Capture the cell that displays the provided text and extract its [X, Y] central coordinate. 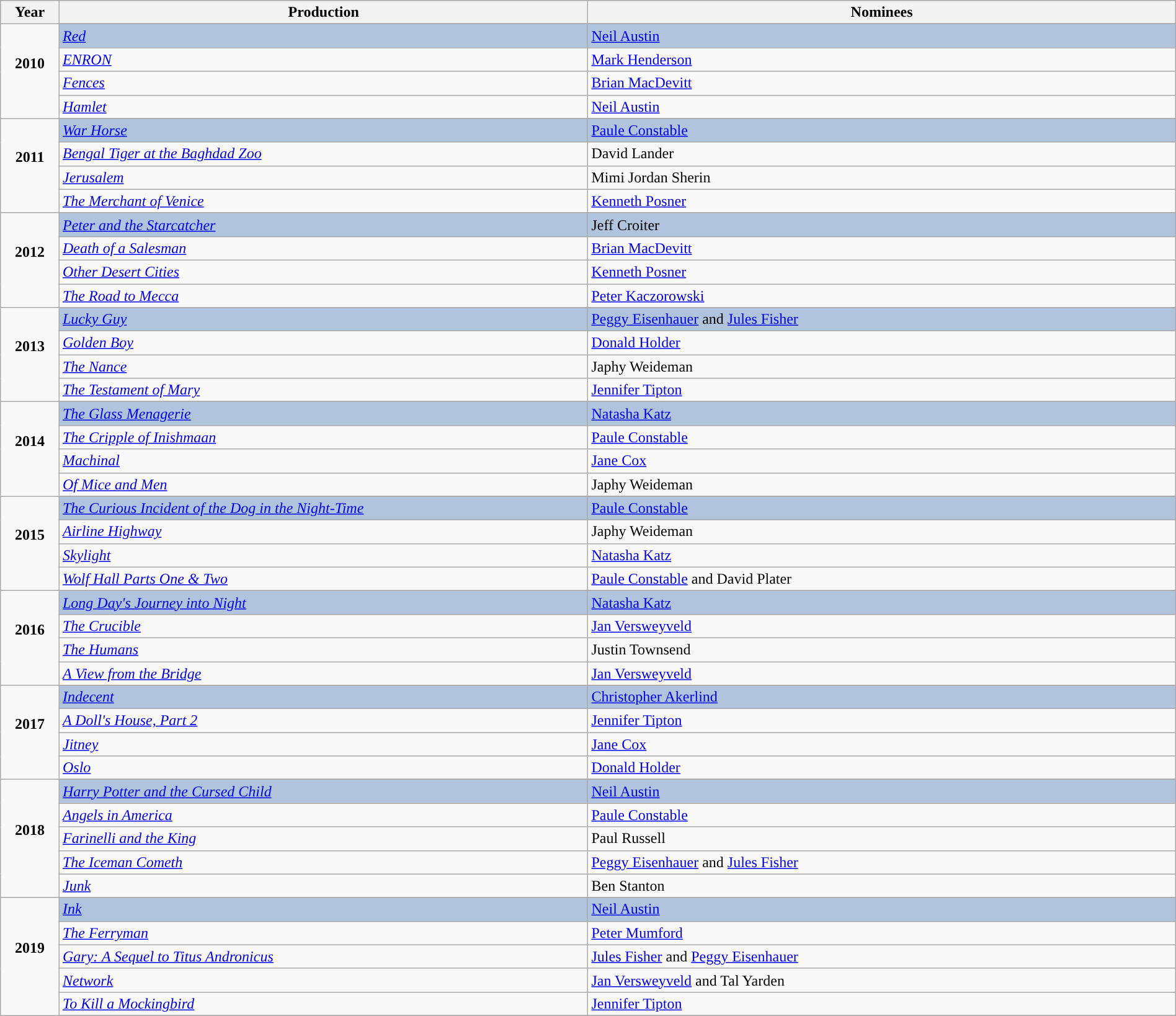
2014 [30, 449]
War Horse [324, 130]
Jules Fisher and Peggy Eisenhauer [882, 956]
2018 [30, 839]
2019 [30, 956]
Mimi Jordan Sherin [882, 177]
Jerusalem [324, 177]
Farinelli and the King [324, 839]
The Crucible [324, 626]
Gary: A Sequel to Titus Andronicus [324, 956]
ENRON [324, 60]
Machinal [324, 461]
Golden Boy [324, 343]
To Kill a Mockingbird [324, 1004]
Indecent [324, 697]
The Merchant of Venice [324, 201]
Fences [324, 83]
Ink [324, 909]
The Curious Incident of the Dog in the Night-Time [324, 508]
2012 [30, 260]
Ben Stanton [882, 886]
Angels in America [324, 815]
2017 [30, 733]
Harry Potter and the Cursed Child [324, 791]
2015 [30, 543]
Lucky Guy [324, 319]
David Lander [882, 154]
Production [324, 12]
Other Desert Cities [324, 272]
Airline Highway [324, 532]
Of Mice and Men [324, 484]
The Cripple of Inishmaan [324, 437]
The Testament of Mary [324, 390]
2010 [30, 71]
Justin Townsend [882, 649]
Long Day's Journey into Night [324, 602]
2016 [30, 638]
Junk [324, 886]
The Road to Mecca [324, 296]
Red [324, 36]
Nominees [882, 12]
Christopher Akerlind [882, 697]
Paule Constable and David Plater [882, 579]
Skylight [324, 555]
Network [324, 980]
Paul Russell [882, 839]
A Doll's House, Part 2 [324, 721]
2013 [30, 355]
Jan Versweyveld and Tal Yarden [882, 980]
The Iceman Cometh [324, 862]
2011 [30, 166]
Mark Henderson [882, 60]
Peter Mumford [882, 933]
Bengal Tiger at the Baghdad Zoo [324, 154]
The Humans [324, 649]
The Glass Menagerie [324, 414]
Peter Kaczorowski [882, 296]
A View from the Bridge [324, 673]
Hamlet [324, 107]
Jitney [324, 744]
Oslo [324, 768]
Peter and the Starcatcher [324, 225]
Year [30, 12]
Death of a Salesman [324, 248]
Wolf Hall Parts One & Two [324, 579]
The Nance [324, 367]
The Ferryman [324, 933]
Jeff Croiter [882, 225]
